Pinpoint the cell where the given text exists, returning its [x, y] midpoint coordinate. 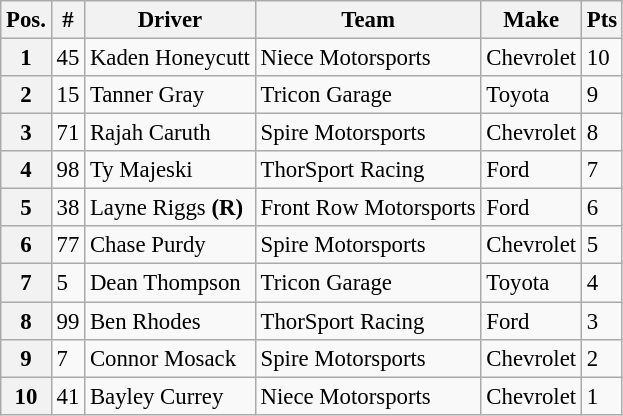
45 [68, 58]
Connor Mosack [170, 358]
Ben Rhodes [170, 321]
Pos. [26, 20]
# [68, 20]
Make [531, 20]
Pts [602, 20]
Driver [170, 20]
Dean Thompson [170, 283]
38 [68, 208]
77 [68, 245]
Bayley Currey [170, 396]
Tanner Gray [170, 95]
15 [68, 95]
Chase Purdy [170, 245]
99 [68, 321]
Layne Riggs (R) [170, 208]
Front Row Motorsports [368, 208]
Kaden Honeycutt [170, 58]
Ty Majeski [170, 170]
71 [68, 133]
98 [68, 170]
Rajah Caruth [170, 133]
41 [68, 396]
Team [368, 20]
